Search for the cell housing the specified text and yield its (x, y) center coordinate. 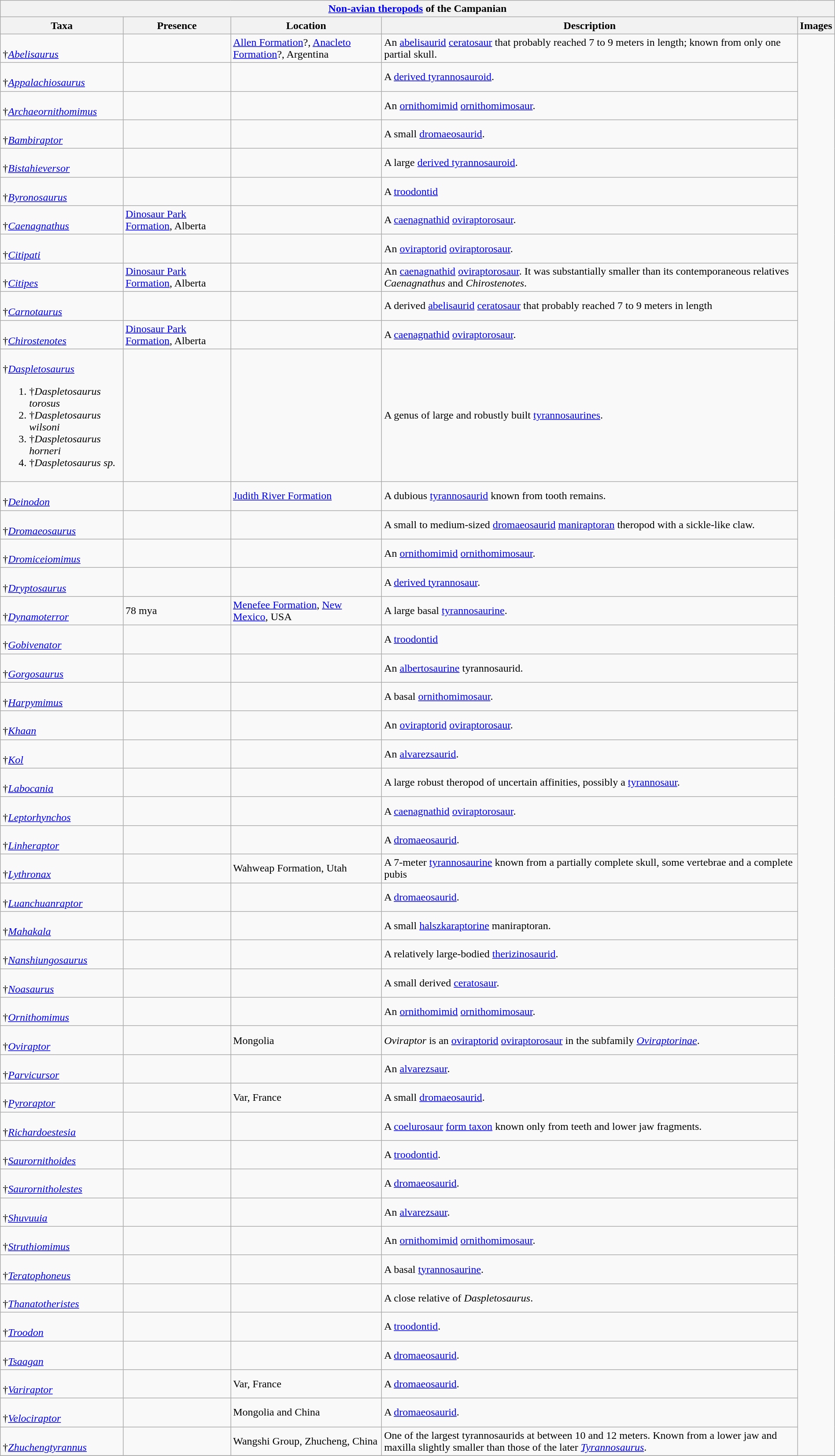
†Noasaurus (62, 983)
Wahweap Formation, Utah (307, 868)
†Shuvuuia (62, 1212)
A close relative of Daspletosaurus. (590, 1298)
Images (816, 26)
A 7-meter tyrannosaurine known from a partially complete skull, some vertebrae and a complete pubis (590, 868)
A large robust theropod of uncertain affinities, possibly a tyrannosaur. (590, 783)
Location (307, 26)
†Struthiomimus (62, 1240)
†Ornithomimus (62, 1011)
An caenagnathid oviraptorosaur. It was substantially smaller than its contemporaneous relatives Caenagnathus and Chirostenotes. (590, 277)
A relatively large-bodied therizinosaurid. (590, 954)
†Teratophoneus (62, 1269)
†Appalachiosaurus (62, 77)
†Harpymimus (62, 696)
A small derived ceratosaur. (590, 983)
†Saurornitholestes (62, 1183)
Taxa (62, 26)
†Carnotaurus (62, 305)
†Daspletosaurus†Daspletosaurus torosus†Daspletosaurus wilsoni†Daspletosaurus horneri†Daspletosaurus sp. (62, 415)
A large derived tyrannosauroid. (590, 163)
A genus of large and robustly built tyrannosaurines. (590, 415)
†Richardoestesia (62, 1126)
†Citipes (62, 277)
Wangshi Group, Zhucheng, China (307, 1441)
A dubious tyrannosaurid known from tooth remains. (590, 496)
†Dromaeosaurus (62, 525)
†Variraptor (62, 1384)
An albertosaurine tyrannosaurid. (590, 668)
†Tsaagan (62, 1355)
A basal ornithomimosaur. (590, 696)
A small to medium-sized dromaeosaurid maniraptoran theropod with a sickle-like claw. (590, 525)
A basal tyrannosaurine. (590, 1269)
†Deinodon (62, 496)
Judith River Formation (307, 496)
†Zhuchengtyrannus (62, 1441)
†Dryptosaurus (62, 582)
An alvarezsaurid. (590, 754)
†Byronosaurus (62, 191)
A derived abelisaurid ceratosaur that probably reached 7 to 9 meters in length (590, 305)
†Bistahieversor (62, 163)
†Archaeornithomimus (62, 106)
An abelisaurid ceratosaur that probably reached 7 to 9 meters in length; known from only one partial skull. (590, 48)
†Labocania (62, 783)
†Saurornithoides (62, 1155)
†Khaan (62, 725)
Menefee Formation, New Mexico, USA (307, 611)
†Bambiraptor (62, 134)
†Pyroraptor (62, 1098)
Presence (177, 26)
†Caenagnathus (62, 220)
†Leptorhynchos (62, 811)
†Kol (62, 754)
Description (590, 26)
A small halszkaraptorine maniraptoran. (590, 926)
†Gorgosaurus (62, 668)
78 mya (177, 611)
†Nanshiungosaurus (62, 954)
†Mahakala (62, 926)
Mongolia (307, 1041)
†Dynamoterror (62, 611)
†Gobivenator (62, 639)
A coelurosaur form taxon known only from teeth and lower jaw fragments. (590, 1126)
†Chirostenotes (62, 335)
Allen Formation?, Anacleto Formation?, Argentina (307, 48)
†Oviraptor (62, 1041)
A derived tyrannosauroid. (590, 77)
†Thanatotheristes (62, 1298)
†Troodon (62, 1327)
†Velociraptor (62, 1413)
†Dromiceiomimus (62, 554)
Oviraptor is an oviraptorid oviraptorosaur in the subfamily Oviraptorinae. (590, 1041)
†Luanchuanraptor (62, 897)
†Lythronax (62, 868)
Non-avian theropods of the Campanian (417, 9)
†Parvicursor (62, 1069)
†Linheraptor (62, 840)
†Citipati (62, 248)
A derived tyrannosaur. (590, 582)
†Abelisaurus (62, 48)
Mongolia and China (307, 1413)
A large basal tyrannosaurine. (590, 611)
